Extract the [X, Y] coordinate from the center of the cell holding the provided text.  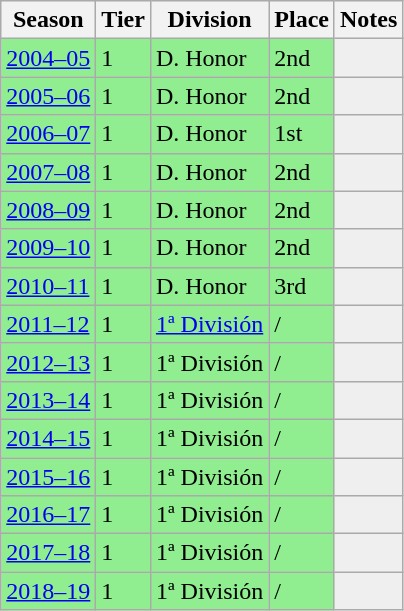
Tier [124, 20]
2011–12 [48, 324]
3rd [302, 286]
2014–15 [48, 438]
2009–10 [48, 248]
2018–19 [48, 591]
2015–16 [48, 477]
Season [48, 20]
2008–09 [48, 210]
2017–18 [48, 553]
2016–17 [48, 515]
2010–11 [48, 286]
1st [302, 134]
2004–05 [48, 58]
Place [302, 20]
2012–13 [48, 362]
Notes [368, 20]
Division [209, 20]
2006–07 [48, 134]
2007–08 [48, 172]
2013–14 [48, 400]
2005–06 [48, 96]
